Identify which cell holds the provided text, then report its (X, Y) central coordinate. 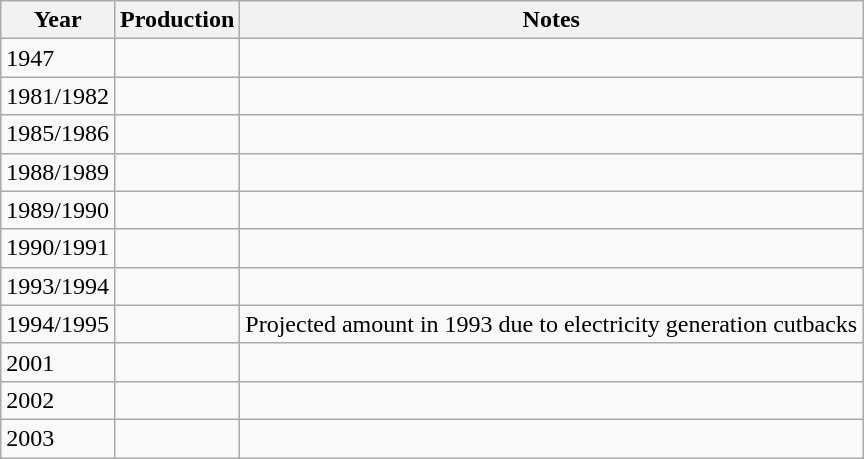
1990/1991 (58, 248)
Notes (552, 20)
2002 (58, 400)
1994/1995 (58, 324)
1985/1986 (58, 134)
2001 (58, 362)
1981/1982 (58, 96)
1989/1990 (58, 210)
1993/1994 (58, 286)
Production (176, 20)
1988/1989 (58, 172)
Year (58, 20)
2003 (58, 438)
1947 (58, 58)
Projected amount in 1993 due to electricity generation cutbacks (552, 324)
